For the text-containing cell, return its midpoint in (x, y) coordinate format. 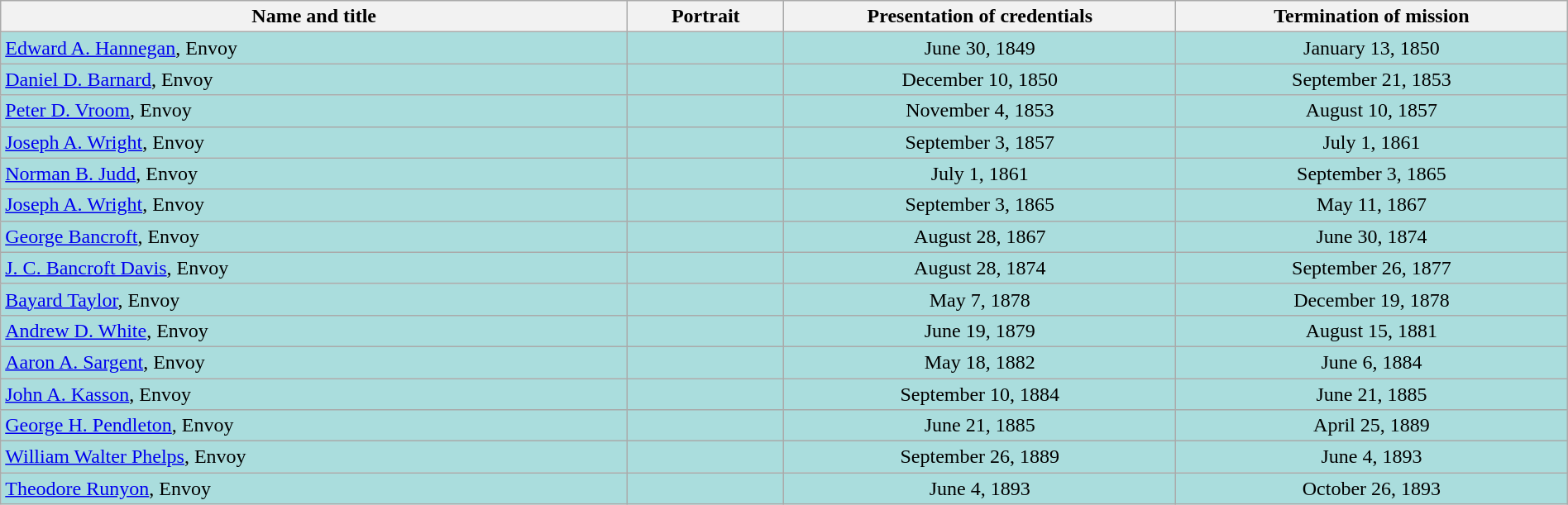
Theodore Runyon, Envoy (314, 488)
September 26, 1877 (1372, 268)
Edward A. Hannegan, Envoy (314, 48)
William Walter Phelps, Envoy (314, 457)
August 10, 1857 (1372, 111)
January 13, 1850 (1372, 48)
August 15, 1881 (1372, 331)
May 11, 1867 (1372, 205)
May 18, 1882 (980, 362)
September 3, 1857 (980, 142)
Presentation of credentials (980, 17)
November 4, 1853 (980, 111)
J. C. Bancroft Davis, Envoy (314, 268)
Termination of mission (1372, 17)
August 28, 1867 (980, 236)
December 19, 1878 (1372, 299)
Portrait (706, 17)
George Bancroft, Envoy (314, 236)
April 25, 1889 (1372, 426)
September 10, 1884 (980, 394)
John A. Kasson, Envoy (314, 394)
Bayard Taylor, Envoy (314, 299)
June 30, 1849 (980, 48)
June 6, 1884 (1372, 362)
Norman B. Judd, Envoy (314, 174)
October 26, 1893 (1372, 488)
Daniel D. Barnard, Envoy (314, 79)
May 7, 1878 (980, 299)
August 28, 1874 (980, 268)
Peter D. Vroom, Envoy (314, 111)
June 30, 1874 (1372, 236)
George H. Pendleton, Envoy (314, 426)
June 19, 1879 (980, 331)
Aaron A. Sargent, Envoy (314, 362)
Andrew D. White, Envoy (314, 331)
September 26, 1889 (980, 457)
December 10, 1850 (980, 79)
September 21, 1853 (1372, 79)
Name and title (314, 17)
